Return [X, Y] of the center of cell containing provided text 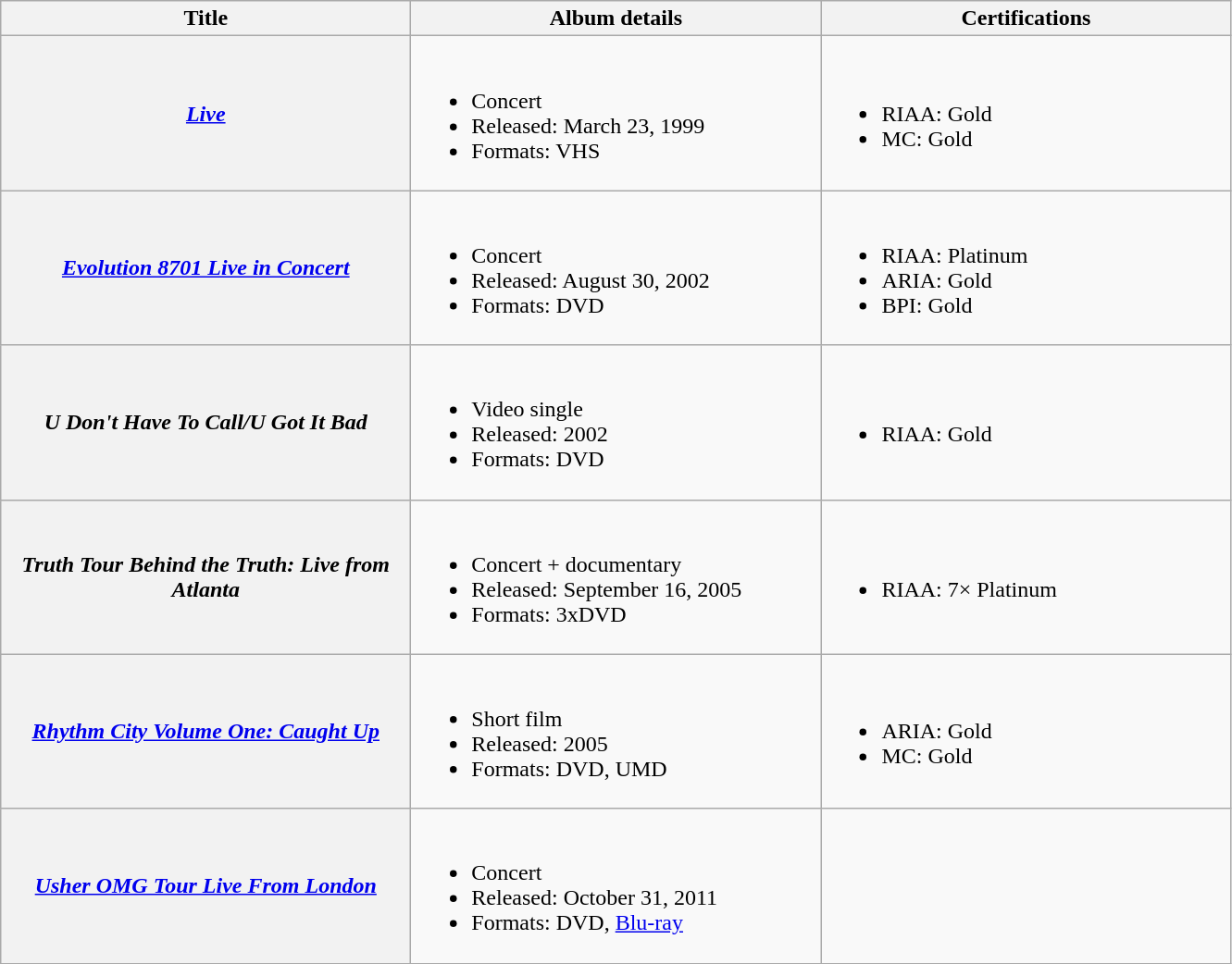
Usher OMG Tour Live From London [205, 886]
Concert + documentaryReleased: September 16, 2005Formats: 3xDVD [616, 577]
Video singleReleased: 2002Formats: DVD [616, 422]
ConcertReleased: March 23, 1999Formats: VHS [616, 113]
Rhythm City Volume One: Caught Up [205, 731]
RIAA: PlatinumARIA: GoldBPI: Gold [1026, 268]
ConcertReleased: August 30, 2002Formats: DVD [616, 268]
RIAA: GoldMC: Gold [1026, 113]
ConcertReleased: October 31, 2011Formats: DVD, Blu-ray [616, 886]
RIAA: 7× Platinum [1026, 577]
U Don't Have To Call/U Got It Bad [205, 422]
Album details [616, 19]
Title [205, 19]
Live [205, 113]
ARIA: GoldMC: Gold [1026, 731]
Evolution 8701 Live in Concert [205, 268]
Certifications [1026, 19]
Short filmReleased: 2005Formats: DVD, UMD [616, 731]
RIAA: Gold [1026, 422]
Truth Tour Behind the Truth: Live from Atlanta [205, 577]
